Pinpoint the cell where the given text exists, returning its (X, Y) midpoint coordinate. 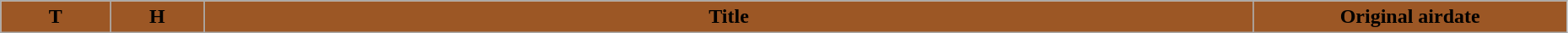
T (56, 17)
H (157, 17)
Original airdate (1410, 17)
Title (729, 17)
